Determine the [x, y] coordinate at the center of the cell enclosing the given text.  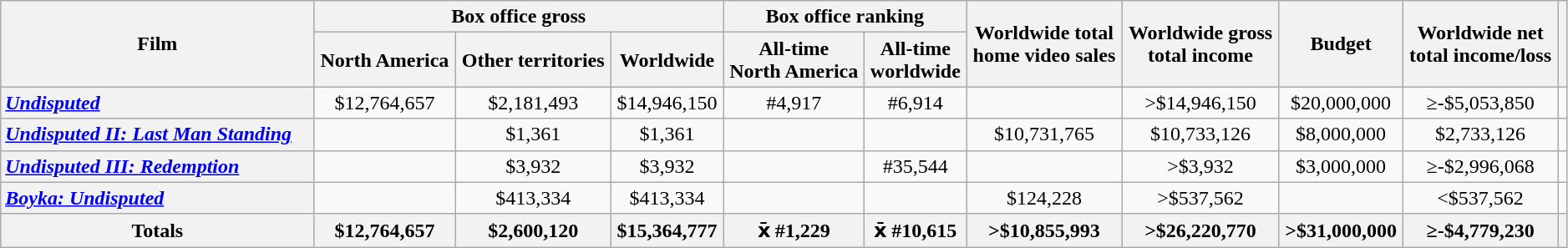
$8,000,000 [1341, 134]
>$31,000,000 [1341, 230]
x̄ #10,615 [916, 230]
Worldwide grosstotal income [1200, 43]
$2,181,493 [533, 103]
$3,000,000 [1341, 166]
Worldwide nettotal income/loss [1480, 43]
#6,914 [916, 103]
≥-$4,779,230 [1480, 230]
#4,917 [794, 103]
≥-$2,996,068 [1480, 166]
Worldwide totalhome video sales [1044, 43]
$124,228 [1044, 198]
≥-$5,053,850 [1480, 103]
$2,600,120 [533, 230]
>$10,855,993 [1044, 230]
x̄ #1,229 [794, 230]
Box office ranking [845, 17]
All-time North America [794, 60]
Budget [1341, 43]
Box office gross [519, 17]
Undisputed II: Last Man Standing [157, 134]
All-time worldwide [916, 60]
$20,000,000 [1341, 103]
$14,946,150 [667, 103]
<$537,562 [1480, 198]
#35,544 [916, 166]
>$3,932 [1200, 166]
Undisputed III: Redemption [157, 166]
>$14,946,150 [1200, 103]
$10,731,765 [1044, 134]
North America [384, 60]
Film [157, 43]
Worldwide [667, 60]
Undisputed [157, 103]
Other territories [533, 60]
$10,733,126 [1200, 134]
>$26,220,770 [1200, 230]
Totals [157, 230]
$15,364,777 [667, 230]
>$537,562 [1200, 198]
Boyka: Undisputed [157, 198]
$2,733,126 [1480, 134]
